Find where the given text appears and provide that cell's center as [x, y] coordinate. 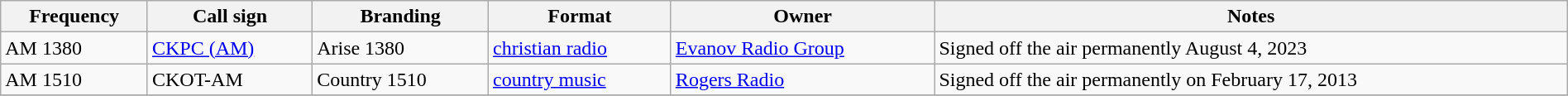
Owner [802, 17]
Rogers Radio [802, 79]
Arise 1380 [400, 48]
Evanov Radio Group [802, 48]
AM 1510 [74, 79]
Country 1510 [400, 79]
CKOT-AM [230, 79]
Branding [400, 17]
Format [581, 17]
Call sign [230, 17]
CKPC (AM) [230, 48]
Signed off the air permanently on February 17, 2013 [1250, 79]
Frequency [74, 17]
AM 1380 [74, 48]
christian radio [581, 48]
country music [581, 79]
Signed off the air permanently August 4, 2023 [1250, 48]
Notes [1250, 17]
